Return the (X, Y) coordinate for the center point of the cell that contains the specified text.  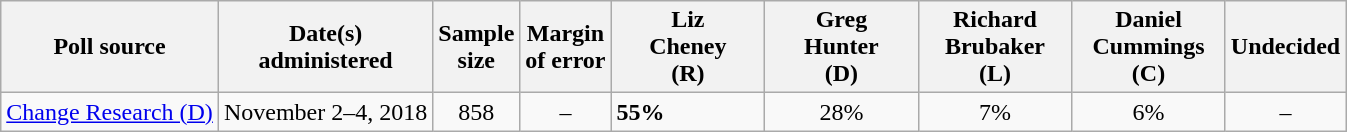
858 (476, 112)
LizCheney(R) (688, 47)
DanielCummings (C) (1149, 47)
6% (1149, 112)
28% (842, 112)
55% (688, 112)
RichardBrubaker(L) (995, 47)
Poll source (110, 47)
Change Research (D) (110, 112)
Samplesize (476, 47)
November 2–4, 2018 (325, 112)
7% (995, 112)
Date(s)administered (325, 47)
Undecided (1285, 47)
Marginof error (566, 47)
GregHunter(D) (842, 47)
